Pinpoint the cell where the given text exists, returning its [x, y] midpoint coordinate. 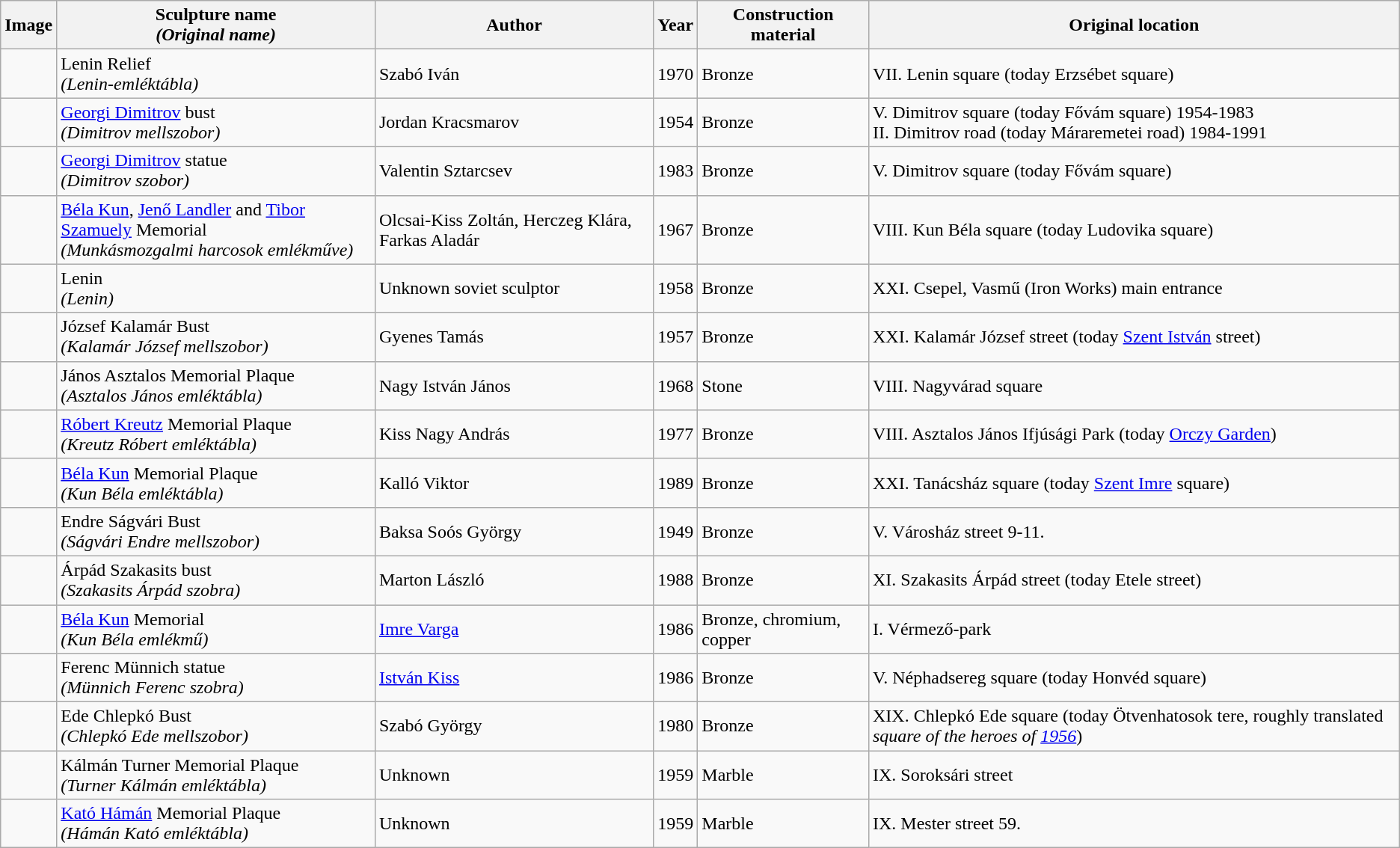
Georgi Dimitrov bust(Dimitrov mellszobor) [216, 123]
1980 [676, 727]
Szabó György [514, 727]
Béla Kun, Jenő Landler and Tibor Szamuely Memorial(Munkásmozgalmi harcosok emlékműve) [216, 230]
József Kalamár Bust(Kalamár József mellszobor) [216, 337]
1967 [676, 230]
Stone [784, 386]
Valentin Sztarcsev [514, 170]
XI. Szakasits Árpád street (today Etele street) [1134, 580]
Year [676, 25]
1954 [676, 123]
Ede Chlepkó Bust(Chlepkó Ede mellszobor) [216, 727]
XIX. Chlepkó Ede square (today Ötvenhatosok tere, roughly translated square of the heroes of 1956) [1134, 727]
Georgi Dimitrov statue(Dimitrov szobor) [216, 170]
VII. Lenin square (today Erzsébet square) [1134, 73]
V. Városház street 9-11. [1134, 531]
IX. Soroksári street [1134, 775]
VIII. Nagyvárad square [1134, 386]
Image [28, 25]
Sculpture name(Original name) [216, 25]
XXI. Tanácsház square (today Szent Imre square) [1134, 483]
XXI. Kalamár József street (today Szent István street) [1134, 337]
V. Néphadsereg square (today Honvéd square) [1134, 678]
Author [514, 25]
VIII. Kun Béla square (today Ludovika square) [1134, 230]
Ferenc Münnich statue(Münnich Ferenc szobra) [216, 678]
Bronze, chromium, copper [784, 628]
Gyenes Tamás [514, 337]
1970 [676, 73]
1989 [676, 483]
XXI. Csepel, Vasmű (Iron Works) main entrance [1134, 289]
V. Dimitrov square (today Fővám square) [1134, 170]
István Kiss [514, 678]
Árpád Szakasits bust(Szakasits Árpád szobra) [216, 580]
Nagy István János [514, 386]
Olcsai-Kiss Zoltán, Herczeg Klára, Farkas Aladár [514, 230]
IX. Mester street 59. [1134, 824]
Róbert Kreutz Memorial Plaque(Kreutz Róbert emléktábla) [216, 434]
Construction material [784, 25]
Béla Kun Memorial Plaque(Kun Béla emléktábla) [216, 483]
János Asztalos Memorial Plaque(Asztalos János emléktábla) [216, 386]
Jordan Kracsmarov [514, 123]
Unknown soviet sculptor [514, 289]
I. Vérmező-park [1134, 628]
1968 [676, 386]
Kiss Nagy András [514, 434]
Kató Hámán Memorial Plaque(Hámán Kató emléktábla) [216, 824]
V. Dimitrov square (today Fővám square) 1954-1983II. Dimitrov road (today Máraremetei road) 1984-1991 [1134, 123]
1958 [676, 289]
Kalló Viktor [514, 483]
Béla Kun Memorial(Kun Béla emlékmű) [216, 628]
Original location [1134, 25]
1983 [676, 170]
1957 [676, 337]
Szabó Iván [514, 73]
Imre Varga [514, 628]
1988 [676, 580]
1949 [676, 531]
Lenin(Lenin) [216, 289]
VIII. Asztalos János Ifjúsági Park (today Orczy Garden) [1134, 434]
1977 [676, 434]
Endre Ságvári Bust(Ságvári Endre mellszobor) [216, 531]
Lenin Relief(Lenin-emléktábla) [216, 73]
Marton László [514, 580]
Kálmán Turner Memorial Plaque(Turner Kálmán emléktábla) [216, 775]
Baksa Soós György [514, 531]
